Search for the cell housing the specified text and yield its [X, Y] center coordinate. 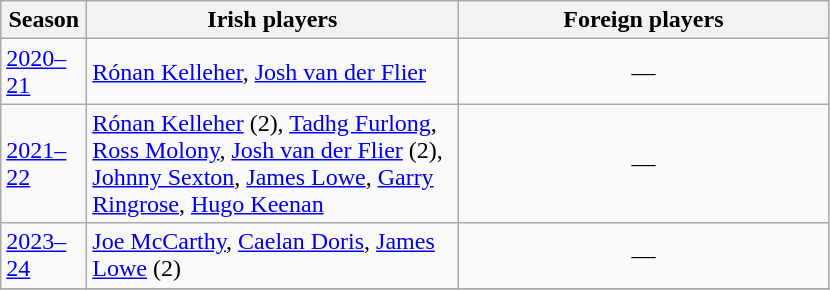
Foreign players [644, 20]
2021–22 [44, 164]
Rónan Kelleher, Josh van der Flier [272, 72]
2020–21 [44, 72]
Joe McCarthy, Caelan Doris, James Lowe (2) [272, 256]
Season [44, 20]
Rónan Kelleher (2), Tadhg Furlong, Ross Molony, Josh van der Flier (2), Johnny Sexton, James Lowe, Garry Ringrose, Hugo Keenan [272, 164]
2023–24 [44, 256]
Irish players [272, 20]
